Pinpoint the cell where the given text exists, returning its [X, Y] midpoint coordinate. 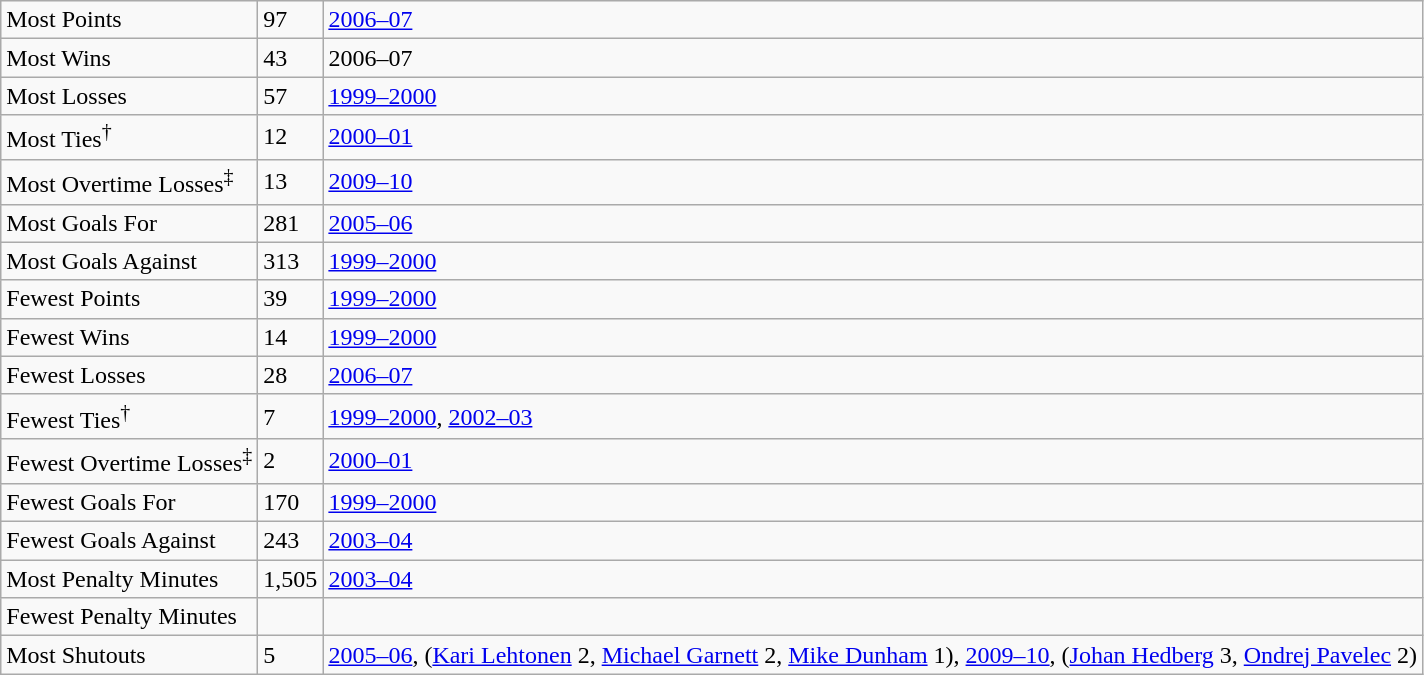
Fewest Ties† [130, 416]
Most Points [130, 20]
57 [290, 96]
5 [290, 655]
39 [290, 299]
1999–2000, 2002–03 [873, 416]
Most Penalty Minutes [130, 579]
Most Shutouts [130, 655]
Most Losses [130, 96]
1,505 [290, 579]
Most Overtime Losses‡ [130, 182]
12 [290, 138]
Fewest Penalty Minutes [130, 617]
Most Ties† [130, 138]
Fewest Wins [130, 337]
7 [290, 416]
43 [290, 58]
Fewest Points [130, 299]
Most Goals For [130, 223]
313 [290, 261]
Fewest Overtime Losses‡ [130, 462]
13 [290, 182]
Fewest Goals For [130, 502]
Most Goals Against [130, 261]
2005–06, (Kari Lehtonen 2, Michael Garnett 2, Mike Dunham 1), 2009–10, (Johan Hedberg 3, Ondrej Pavelec 2) [873, 655]
170 [290, 502]
2009–10 [873, 182]
Fewest Losses [130, 375]
Most Wins [130, 58]
14 [290, 337]
2005–06 [873, 223]
243 [290, 541]
97 [290, 20]
Fewest Goals Against [130, 541]
281 [290, 223]
28 [290, 375]
2 [290, 462]
